Determine the [X, Y] coordinate at the center of the cell enclosing the given text.  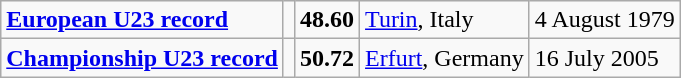
16 July 2005 [604, 58]
4 August 1979 [604, 20]
Turin, Italy [445, 20]
European U23 record [142, 20]
Championship U23 record [142, 58]
50.72 [326, 58]
48.60 [326, 20]
Erfurt, Germany [445, 58]
